Provide the [X, Y] coordinate of the cell's center where the given text is located.  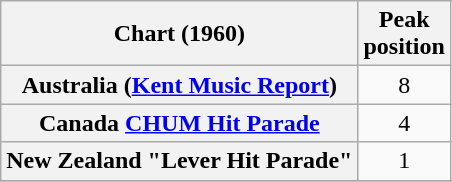
1 [404, 161]
8 [404, 85]
Peakposition [404, 34]
Australia (Kent Music Report) [180, 85]
Chart (1960) [180, 34]
New Zealand "Lever Hit Parade" [180, 161]
Canada CHUM Hit Parade [180, 123]
4 [404, 123]
